Pinpoint the cell where the given text exists, returning its [x, y] midpoint coordinate. 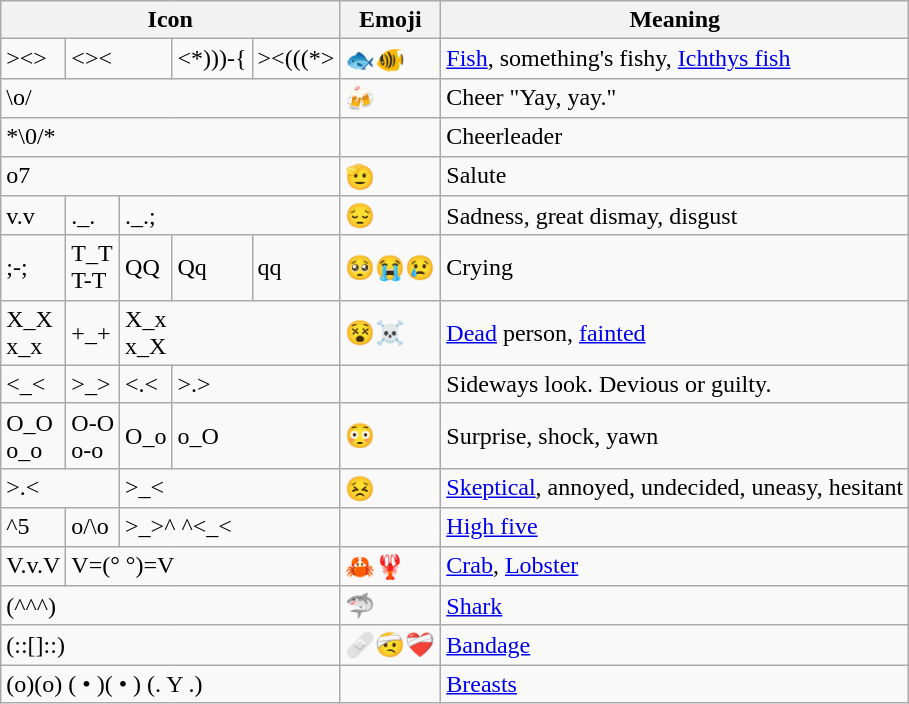
🦈 [390, 606]
;-; [34, 268]
😔 [390, 216]
o7 [170, 176]
^5 [34, 527]
Cheerleader [675, 137]
qq [296, 268]
V.v.V [34, 566]
QQ [146, 268]
Meaning [675, 20]
O-Oo‑o [93, 436]
><(((*> [296, 59]
O_o [146, 436]
🍻 [390, 98]
>.< [60, 488]
🐟🐠 [390, 59]
Sideways look. Devious or guilty. [675, 384]
<>< [119, 59]
v.v [34, 216]
o_O [256, 436]
Surprise, shock, yawn [675, 436]
😣 [390, 488]
Crab, Lobster [675, 566]
o/\o [93, 527]
🦀🦞 [390, 566]
*\0/* [170, 137]
>_< [230, 488]
Crying [675, 268]
Skeptical, annoyed, undecided, uneasy, hesitant [675, 488]
Cheer "Yay, yay." [675, 98]
Dead person, fainted [675, 332]
T_TT-T [93, 268]
+_+ [93, 332]
>_>^ ^<_< [230, 527]
<*)))‑{ [212, 59]
Icon [170, 20]
<.< [146, 384]
._. [93, 216]
🩹🤕❤️‍🩹 [390, 645]
X_Xx_x [34, 332]
(o)(o) ( • )( • ) (. Y .) [170, 684]
Fish, something's fishy, Ichthys fish [675, 59]
Salute [675, 176]
<_< [34, 384]
\o/ [170, 98]
🥺😭😢 [390, 268]
Sadness, great dismay, disgust [675, 216]
>_> [93, 384]
High five [675, 527]
Bandage [675, 645]
🫡 [390, 176]
Emoji [390, 20]
Breasts [675, 684]
(::[]::) [170, 645]
Qq [212, 268]
>.> [256, 384]
._.; [230, 216]
X_xx_X [230, 332]
Shark [675, 606]
V=(° °)=V [203, 566]
O_Oo_o [34, 436]
><> [34, 59]
(^^^) [170, 606]
😵☠️ [390, 332]
😳 [390, 436]
